Pinpoint the cell where the given text exists, returning its (x, y) midpoint coordinate. 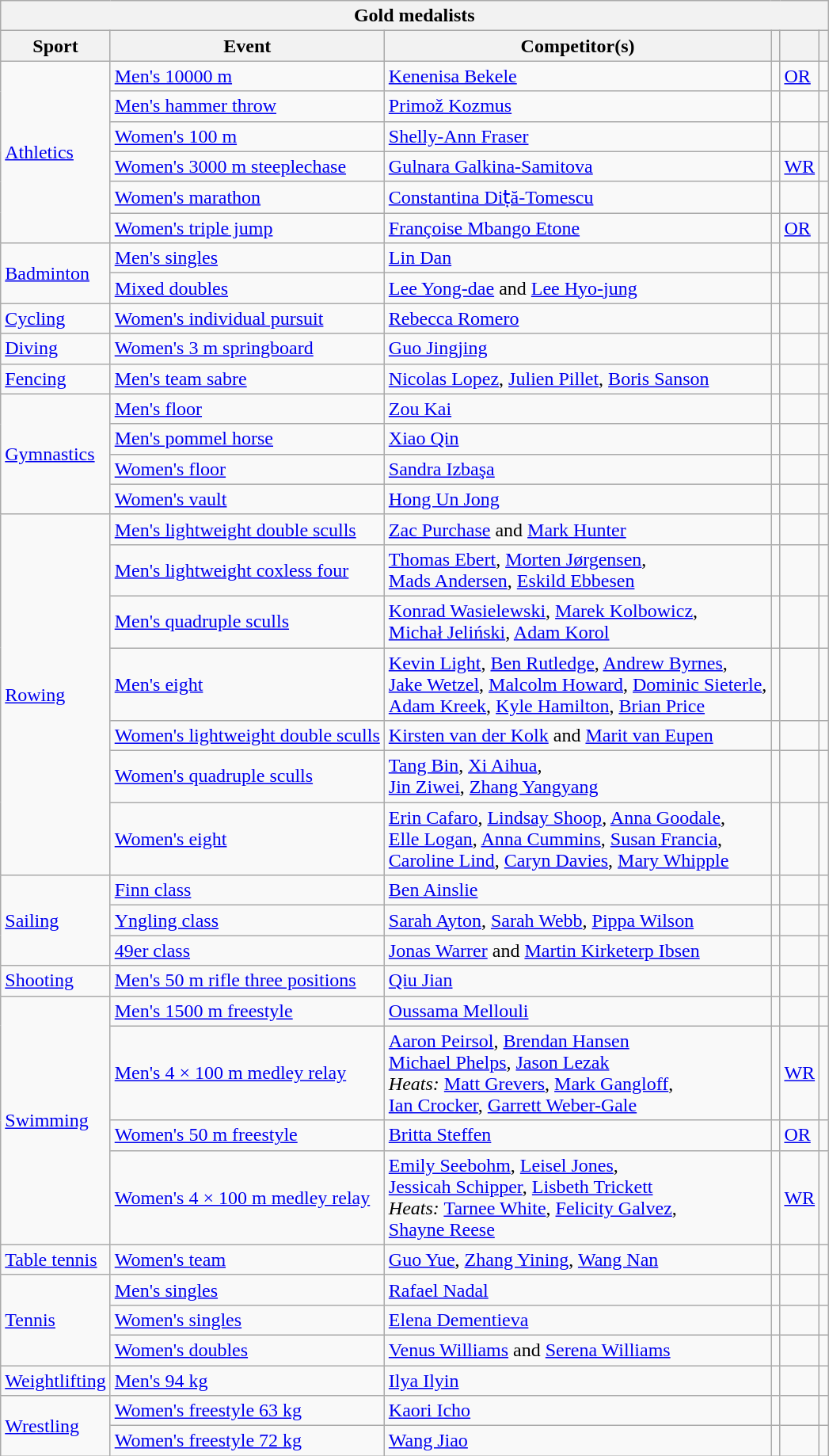
Cycling (55, 318)
Men's 4 × 100 m medley relay (247, 1073)
Men's lightweight coxless four (247, 570)
Tennis (55, 1320)
Thomas Ebert, Morten Jørgensen,Mads Andersen, Eskild Ebbesen (578, 570)
Emily Seebohm, Leisel Jones,Jessicah Schipper, Lisbeth TrickettHeats: Tarnee White, Felicity Galvez,Shayne Reese (578, 1198)
Men's floor (247, 409)
Shooting (55, 981)
Men's 10000 m (247, 76)
Erin Cafaro, Lindsay Shoop, Anna Goodale,Elle Logan, Anna Cummins, Susan Francia,Caroline Lind, Caryn Davies, Mary Whipple (578, 839)
Fencing (55, 379)
Lin Dan (578, 258)
Men's 50 m rifle three positions (247, 981)
Women's floor (247, 469)
Diving (55, 349)
Women's freestyle 72 kg (247, 1441)
Kirsten van der Kolk and Marit van Eupen (578, 736)
Ben Ainslie (578, 890)
Women's singles (247, 1320)
Jonas Warrer and Martin Kirketerp Ibsen (578, 951)
Gymnastics (55, 454)
Event (247, 46)
Women's 3000 m steeplechase (247, 166)
Wang Jiao (578, 1441)
Men's 94 kg (247, 1381)
Swimming (55, 1120)
Zou Kai (578, 409)
Mixed doubles (247, 288)
Françoise Mbango Etone (578, 228)
Men's pommel horse (247, 439)
Table tennis (55, 1260)
Women's triple jump (247, 228)
Women's vault (247, 499)
Oussama Mellouli (578, 1011)
Guo Yue, Zhang Yining, Wang Nan (578, 1260)
49er class (247, 951)
Sandra Izbaşa (578, 469)
Sarah Ayton, Sarah Webb, Pippa Wilson (578, 920)
Venus Williams and Serena Williams (578, 1350)
Guo Jingjing (578, 349)
Konrad Wasielewski, Marek Kolbowicz,Michał Jeliński, Adam Korol (578, 621)
Athletics (55, 152)
Women's 100 m (247, 136)
Shelly-Ann Fraser (578, 136)
Rafael Nadal (578, 1290)
Yngling class (247, 920)
Men's 1500 m freestyle (247, 1011)
Women's freestyle 63 kg (247, 1411)
Men's quadruple sculls (247, 621)
Constantina Diṭă-Tomescu (578, 197)
Kenenisa Bekele (578, 76)
Women's doubles (247, 1350)
Xiao Qin (578, 439)
Elena Dementieva (578, 1320)
Badminton (55, 273)
Women's individual pursuit (247, 318)
Weightlifting (55, 1381)
Women's 3 m springboard (247, 349)
Primož Kozmus (578, 106)
Kaori Icho (578, 1411)
Women's team (247, 1260)
Women's quadruple sculls (247, 776)
Finn class (247, 890)
Nicolas Lopez, Julien Pillet, Boris Sanson (578, 379)
Men's hammer throw (247, 106)
Gold medalists (415, 16)
Ilya Ilyin (578, 1381)
Britta Steffen (578, 1135)
Women's 50 m freestyle (247, 1135)
Women's lightweight double sculls (247, 736)
Zac Purchase and Mark Hunter (578, 529)
Hong Un Jong (578, 499)
Men's team sabre (247, 379)
Women's eight (247, 839)
Women's marathon (247, 197)
Rowing (55, 694)
Sailing (55, 920)
Men's eight (247, 684)
Gulnara Galkina-Samitova (578, 166)
Tang Bin, Xi Aihua,Jin Ziwei, Zhang Yangyang (578, 776)
Kevin Light, Ben Rutledge, Andrew Byrnes,Jake Wetzel, Malcolm Howard, Dominic Sieterle,Adam Kreek, Kyle Hamilton, Brian Price (578, 684)
Sport (55, 46)
Competitor(s) (578, 46)
Qiu Jian (578, 981)
Men's lightweight double sculls (247, 529)
Lee Yong-dae and Lee Hyo-jung (578, 288)
Aaron Peirsol, Brendan HansenMichael Phelps, Jason LezakHeats: Matt Grevers, Mark Gangloff,Ian Crocker, Garrett Weber-Gale (578, 1073)
Women's 4 × 100 m medley relay (247, 1198)
Wrestling (55, 1426)
Rebecca Romero (578, 318)
